Scan for the cell matching the given text and deliver its [X, Y] coordinate at center. 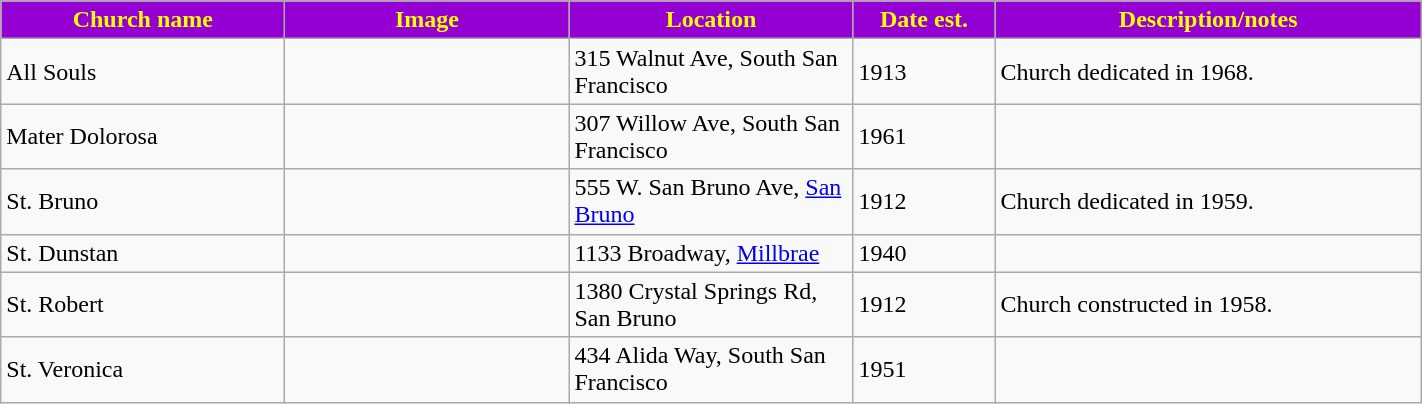
St. Dunstan [143, 253]
Image [427, 20]
Location [711, 20]
1940 [924, 253]
Description/notes [1208, 20]
315 Walnut Ave, South San Francisco [711, 72]
307 Willow Ave, South San Francisco [711, 136]
Church name [143, 20]
555 W. San Bruno Ave, San Bruno [711, 202]
Church dedicated in 1959. [1208, 202]
St. Robert [143, 304]
1133 Broadway, Millbrae [711, 253]
Church dedicated in 1968. [1208, 72]
1913 [924, 72]
St. Bruno [143, 202]
1380 Crystal Springs Rd, San Bruno [711, 304]
St. Veronica [143, 370]
1961 [924, 136]
Church constructed in 1958. [1208, 304]
434 Alida Way, South San Francisco [711, 370]
Date est. [924, 20]
Mater Dolorosa [143, 136]
1951 [924, 370]
All Souls [143, 72]
